From the cell containing the given text, extract its center point as (x, y) coordinate. 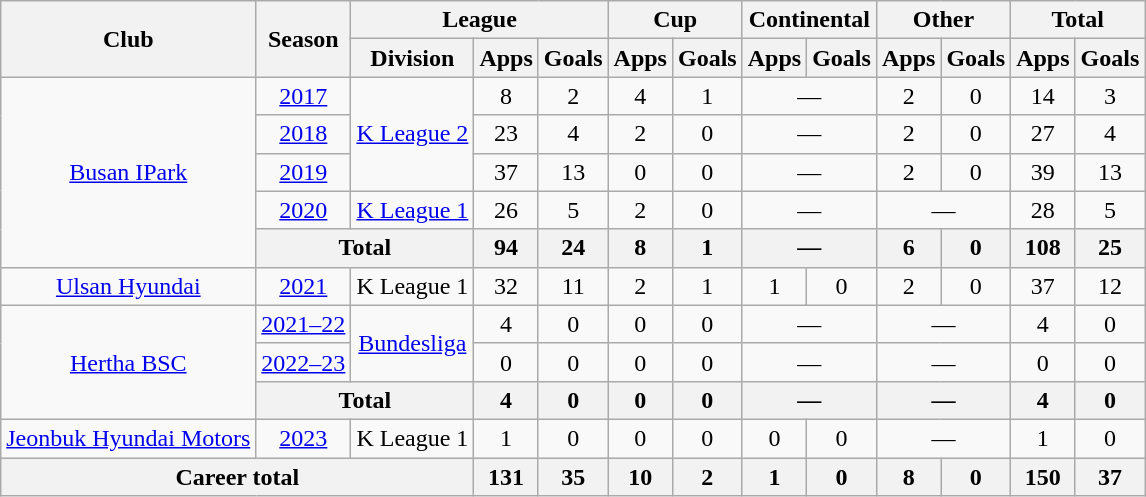
12 (1110, 286)
2023 (304, 438)
27 (1043, 134)
Division (412, 58)
Hertha BSC (128, 362)
2017 (304, 96)
Season (304, 39)
K League 2 (412, 134)
Busan IPark (128, 172)
Other (943, 20)
6 (908, 248)
131 (506, 477)
10 (640, 477)
32 (506, 286)
28 (1043, 210)
39 (1043, 172)
Career total (238, 477)
2018 (304, 134)
26 (506, 210)
Continental (809, 20)
35 (573, 477)
3 (1110, 96)
2021–22 (304, 324)
2022–23 (304, 362)
Cup (675, 20)
108 (1043, 248)
2021 (304, 286)
2019 (304, 172)
Ulsan Hyundai (128, 286)
25 (1110, 248)
2020 (304, 210)
14 (1043, 96)
Jeonbuk Hyundai Motors (128, 438)
Club (128, 39)
11 (573, 286)
94 (506, 248)
23 (506, 134)
150 (1043, 477)
League (480, 20)
24 (573, 248)
Bundesliga (412, 343)
